From the cell containing the given text, extract its center point as (X, Y) coordinate. 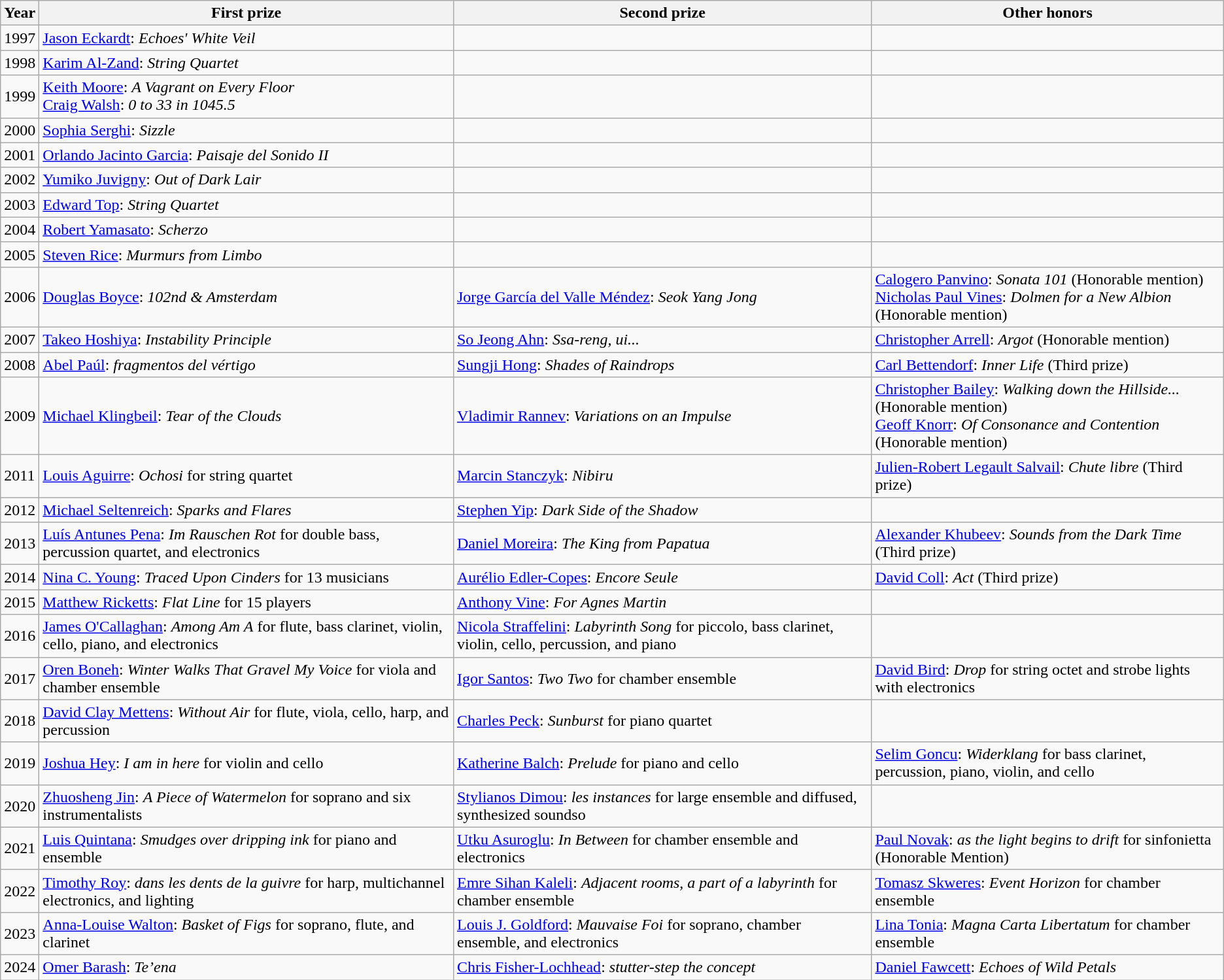
Charles Peck: Sunburst for piano quartet (662, 720)
Louis J. Goldford: Mauvaise Foi for soprano, chamber ensemble, and electronics (662, 934)
Zhuosheng Jin: A Piece of Watermelon for soprano and six instrumentalists (246, 805)
Keith Moore: A Vagrant on Every FloorCraig Walsh: 0 to 33 in 1045.5 (246, 97)
Julien-Robert Legault Salvail: Chute libre (Third prize) (1047, 476)
Steven Rice: Murmurs from Limbo (246, 254)
2011 (20, 476)
2021 (20, 849)
Abel Paúl: fragmentos del vértigo (246, 364)
David Coll: Act (Third prize) (1047, 577)
Jorge García del Valle Méndez: Seok Yang Jong (662, 297)
Christopher Bailey: Walking down the Hillside... (Honorable mention)Geoff Knorr: Of Consonance and Contention (Honorable mention) (1047, 416)
2003 (20, 205)
Karim Al-Zand: String Quartet (246, 63)
2009 (20, 416)
2015 (20, 602)
2001 (20, 155)
Louis Aguirre: Ochosi for string quartet (246, 476)
Luís Antunes Pena: Im Rauschen Rot for double bass,percussion quartet, and electronics (246, 544)
Christopher Arrell: Argot (Honorable mention) (1047, 339)
Calogero Panvino: Sonata 101 (Honorable mention)Nicholas Paul Vines: Dolmen for a New Albion (Honorable mention) (1047, 297)
Second prize (662, 13)
Michael Seltenreich: Sparks and Flares (246, 510)
Takeo Hoshiya: Instability Principle (246, 339)
2007 (20, 339)
2004 (20, 229)
Sungji Hong: Shades of Raindrops (662, 364)
Vladimir Rannev: Variations on an Impulse (662, 416)
Marcin Stanczyk: Nibiru (662, 476)
Emre Sihan Kaleli: Adjacent rooms, a part of a labyrinth for chamber ensemble (662, 890)
2024 (20, 967)
2006 (20, 297)
2023 (20, 934)
2020 (20, 805)
2022 (20, 890)
Tomasz Skweres: Event Horizon for chamber ensemble (1047, 890)
2008 (20, 364)
2018 (20, 720)
Alexander Khubeev: Sounds from the Dark Time (Third prize) (1047, 544)
Douglas Boyce: 102nd & Amsterdam (246, 297)
2016 (20, 635)
Yumiko Juvigny: Out of Dark Lair (246, 180)
Paul Novak: as the light begins to drift for sinfonietta (Honorable Mention) (1047, 849)
Selim Goncu: Widerklang for bass clarinet, percussion, piano, violin, and cello (1047, 764)
Other honors (1047, 13)
James O'Callaghan: Among Am A for flute, bass clarinet, violin, cello, piano, and electronics (246, 635)
Daniel Moreira: The King from Papatua (662, 544)
2019 (20, 764)
2014 (20, 577)
Jason Eckardt: Echoes' White Veil (246, 38)
So Jeong Ahn: Ssa-reng, ui... (662, 339)
Carl Bettendorf: Inner Life (Third prize) (1047, 364)
Daniel Fawcett: Echoes of Wild Petals (1047, 967)
Orlando Jacinto Garcia: Paisaje del Sonido II (246, 155)
2000 (20, 130)
2005 (20, 254)
Robert Yamasato: Scherzo (246, 229)
2012 (20, 510)
Utku Asuroglu: In Between for chamber ensemble and electronics (662, 849)
Anthony Vine: For Agnes Martin (662, 602)
Katherine Balch: Prelude for piano and cello (662, 764)
2017 (20, 679)
Sophia Serghi: Sizzle (246, 130)
First prize (246, 13)
Matthew Ricketts: Flat Line for 15 players (246, 602)
Stylianos Dimou: les instances for large ensemble and diffused, synthesized soundso (662, 805)
Aurélio Edler-Copes: Encore Seule (662, 577)
1999 (20, 97)
Oren Boneh: Winter Walks That Gravel My Voice for viola and chamber ensemble (246, 679)
Stephen Yip: Dark Side of the Shadow (662, 510)
Chris Fisher-Lochhead: stutter-step the concept (662, 967)
Year (20, 13)
David Bird: Drop for string octet and strobe lights with electronics (1047, 679)
Timothy Roy: dans les dents de la guivre for harp, multichannel electronics, and lighting (246, 890)
Omer Barash: Te’ena (246, 967)
Michael Klingbeil: Tear of the Clouds (246, 416)
Nina C. Young: Traced Upon Cinders for 13 musicians (246, 577)
1998 (20, 63)
Lina Tonia: Magna Carta Libertatum for chamber ensemble (1047, 934)
2013 (20, 544)
Edward Top: String Quartet (246, 205)
1997 (20, 38)
Luis Quintana: Smudges over dripping ink for piano and ensemble (246, 849)
David Clay Mettens: Without Air for flute, viola, cello, harp, and percussion (246, 720)
2002 (20, 180)
Joshua Hey: I am in here for violin and cello (246, 764)
Igor Santos: Two Two for chamber ensemble (662, 679)
Nicola Straffelini: Labyrinth Song for piccolo, bass clarinet, violin, cello, percussion, and piano (662, 635)
Anna-Louise Walton: Basket of Figs for soprano, flute, and clarinet (246, 934)
